Scan for the cell matching the given text and deliver its [X, Y] coordinate at center. 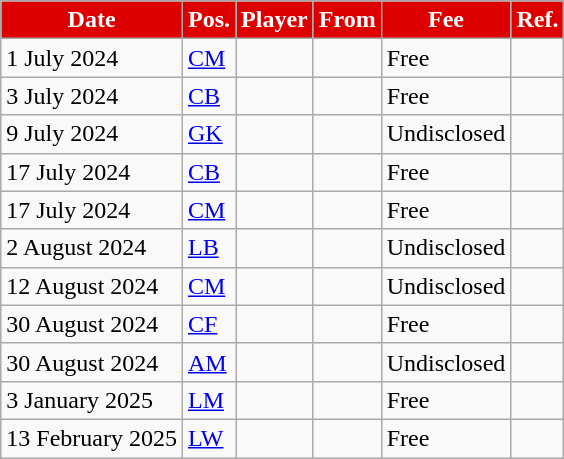
2 August 2024 [92, 248]
LW [208, 438]
Player [275, 20]
12 August 2024 [92, 286]
13 February 2025 [92, 438]
Pos. [208, 20]
GK [208, 134]
1 July 2024 [92, 58]
9 July 2024 [92, 134]
CF [208, 324]
AM [208, 362]
Date [92, 20]
3 January 2025 [92, 400]
3 July 2024 [92, 96]
From [347, 20]
LB [208, 248]
Fee [446, 20]
Ref. [538, 20]
LM [208, 400]
